Search for the cell housing the specified text and yield its (X, Y) center coordinate. 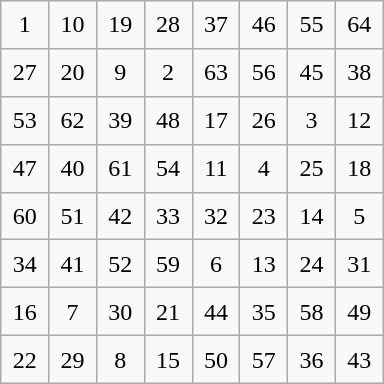
20 (73, 73)
49 (359, 312)
6 (216, 264)
47 (25, 168)
26 (264, 120)
7 (73, 312)
23 (264, 216)
18 (359, 168)
38 (359, 73)
16 (25, 312)
50 (216, 359)
17 (216, 120)
21 (168, 312)
34 (25, 264)
12 (359, 120)
22 (25, 359)
43 (359, 359)
46 (264, 25)
54 (168, 168)
58 (312, 312)
61 (120, 168)
42 (120, 216)
25 (312, 168)
31 (359, 264)
10 (73, 25)
37 (216, 25)
30 (120, 312)
33 (168, 216)
62 (73, 120)
2 (168, 73)
53 (25, 120)
56 (264, 73)
27 (25, 73)
45 (312, 73)
40 (73, 168)
28 (168, 25)
52 (120, 264)
11 (216, 168)
5 (359, 216)
44 (216, 312)
15 (168, 359)
35 (264, 312)
14 (312, 216)
1 (25, 25)
48 (168, 120)
19 (120, 25)
57 (264, 359)
51 (73, 216)
39 (120, 120)
41 (73, 264)
63 (216, 73)
60 (25, 216)
59 (168, 264)
32 (216, 216)
55 (312, 25)
3 (312, 120)
64 (359, 25)
24 (312, 264)
8 (120, 359)
4 (264, 168)
36 (312, 359)
29 (73, 359)
9 (120, 73)
13 (264, 264)
